Identify which cell holds the provided text, then report its [X, Y] central coordinate. 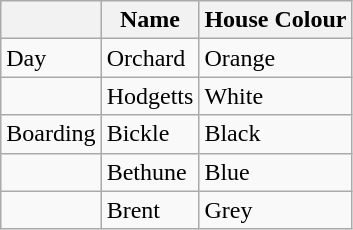
House Colour [276, 20]
Brent [150, 210]
Black [276, 134]
Orange [276, 58]
Grey [276, 210]
Orchard [150, 58]
Bickle [150, 134]
White [276, 96]
Bethune [150, 172]
Boarding [51, 134]
Name [150, 20]
Hodgetts [150, 96]
Day [51, 58]
Blue [276, 172]
